Scan for the cell matching the given text and deliver its (X, Y) coordinate at center. 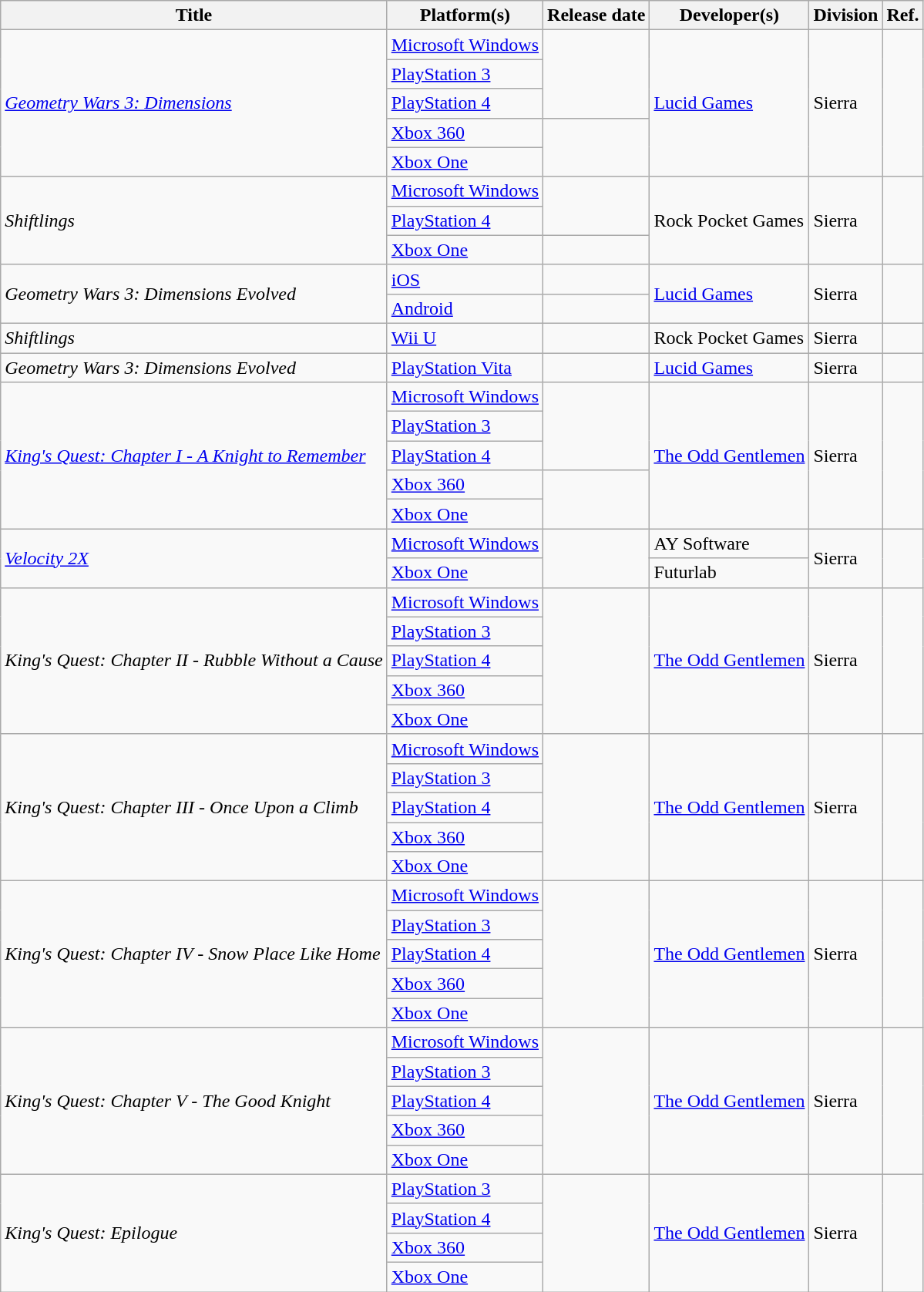
Android (465, 308)
Release date (596, 15)
Platform(s) (465, 15)
Wii U (465, 338)
Title (194, 15)
King's Quest: Chapter IV - Snow Place Like Home (194, 954)
Geometry Wars 3: Dimensions (194, 103)
King's Quest: Chapter V - The Good Knight (194, 1101)
Futurlab (729, 573)
iOS (465, 279)
Ref. (903, 15)
King's Quest: Epilogue (194, 1233)
King's Quest: Chapter II - Rubble Without a Cause (194, 661)
King's Quest: Chapter I - A Knight to Remember (194, 456)
PlayStation Vita (465, 368)
AY Software (729, 543)
King's Quest: Chapter III - Once Upon a Climb (194, 807)
Velocity 2X (194, 558)
Division (846, 15)
Developer(s) (729, 15)
